Detect which cell encompasses the target text, then output its (x, y) center coordinate. 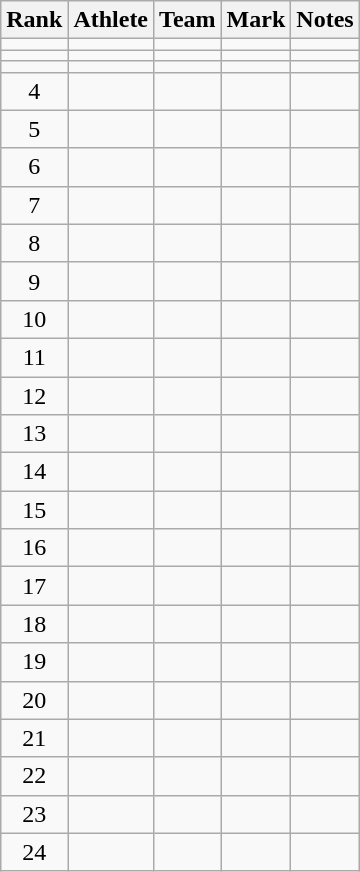
Mark (256, 20)
Athlete (111, 20)
11 (34, 357)
17 (34, 586)
Notes (325, 20)
12 (34, 395)
15 (34, 510)
14 (34, 472)
9 (34, 281)
18 (34, 624)
22 (34, 776)
4 (34, 91)
Team (188, 20)
24 (34, 852)
20 (34, 700)
21 (34, 738)
10 (34, 319)
8 (34, 243)
5 (34, 129)
19 (34, 662)
6 (34, 167)
Rank (34, 20)
23 (34, 814)
7 (34, 205)
16 (34, 548)
13 (34, 434)
